From the cell containing the given text, extract its center point as [x, y] coordinate. 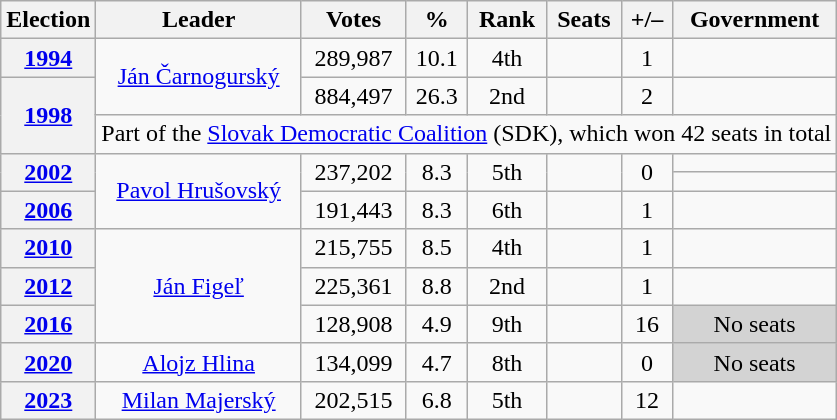
2020 [48, 362]
8.5 [437, 248]
237,202 [353, 172]
Election [48, 20]
16 [648, 324]
1998 [48, 115]
289,987 [353, 58]
2023 [48, 400]
Ján Figeľ [199, 286]
Government [754, 20]
202,515 [353, 400]
10.1 [437, 58]
2006 [48, 210]
8th [508, 362]
8.8 [437, 286]
191,443 [353, 210]
Alojz Hlina [199, 362]
6.8 [437, 400]
Leader [199, 20]
1994 [48, 58]
Part of the Slovak Democratic Coalition (SDK), which won 42 seats in total [466, 134]
9th [508, 324]
128,908 [353, 324]
Ján Čarnogurský [199, 77]
215,755 [353, 248]
% [437, 20]
Milan Majerský [199, 400]
6th [508, 210]
Votes [353, 20]
884,497 [353, 96]
26.3 [437, 96]
Seats [584, 20]
134,099 [353, 362]
2002 [48, 172]
4.9 [437, 324]
Pavol Hrušovský [199, 191]
12 [648, 400]
225,361 [353, 286]
Rank [508, 20]
4.7 [437, 362]
2012 [48, 286]
2 [648, 96]
2010 [48, 248]
2016 [48, 324]
+/– [648, 20]
